Determine the (X, Y) coordinate at the center of the cell enclosing the given text.  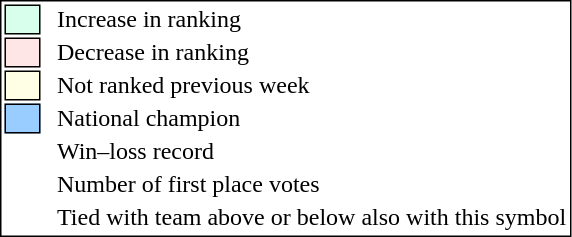
Not ranked previous week (312, 85)
National champion (312, 119)
Increase in ranking (312, 19)
Number of first place votes (312, 185)
Win–loss record (312, 151)
Tied with team above or below also with this symbol (312, 217)
Decrease in ranking (312, 53)
